Pinpoint the cell where the given text exists, returning its [X, Y] midpoint coordinate. 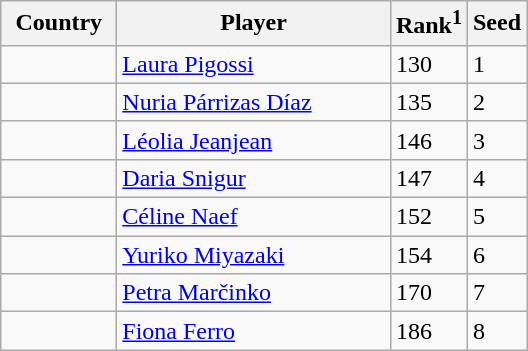
1 [496, 64]
Céline Naef [254, 217]
2 [496, 102]
Laura Pigossi [254, 64]
Player [254, 24]
4 [496, 178]
Nuria Párrizas Díaz [254, 102]
3 [496, 140]
Daria Snigur [254, 178]
6 [496, 255]
154 [428, 255]
Petra Marčinko [254, 293]
7 [496, 293]
170 [428, 293]
Yuriko Miyazaki [254, 255]
Country [59, 24]
8 [496, 331]
Fiona Ferro [254, 331]
186 [428, 331]
Rank1 [428, 24]
Seed [496, 24]
146 [428, 140]
152 [428, 217]
135 [428, 102]
130 [428, 64]
5 [496, 217]
Léolia Jeanjean [254, 140]
147 [428, 178]
